Extract the [x, y] coordinate from the center of the cell holding the provided text.  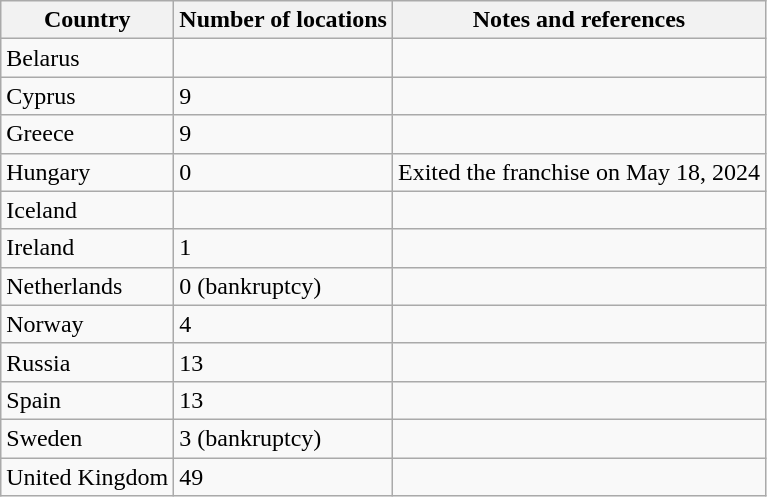
1 [284, 248]
Exited the franchise on May 18, 2024 [578, 172]
Sweden [88, 438]
Spain [88, 400]
0 (bankruptcy) [284, 286]
Hungary [88, 172]
4 [284, 324]
Notes and references [578, 20]
Ireland [88, 248]
Belarus [88, 58]
Greece [88, 134]
United Kingdom [88, 477]
Norway [88, 324]
Number of locations [284, 20]
Iceland [88, 210]
49 [284, 477]
Cyprus [88, 96]
Russia [88, 362]
Country [88, 20]
Netherlands [88, 286]
3 (bankruptcy) [284, 438]
0 [284, 172]
